Detect which cell encompasses the target text, then output its (X, Y) center coordinate. 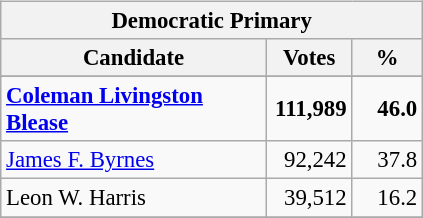
92,242 (309, 160)
Votes (309, 58)
46.0 (388, 110)
James F. Byrnes (134, 160)
Democratic Primary (212, 21)
16.2 (388, 198)
39,512 (309, 198)
Candidate (134, 58)
% (388, 58)
Coleman Livingston Blease (134, 110)
37.8 (388, 160)
Leon W. Harris (134, 198)
111,989 (309, 110)
